Locate the cell with the specified text and output its (X, Y) center coordinate. 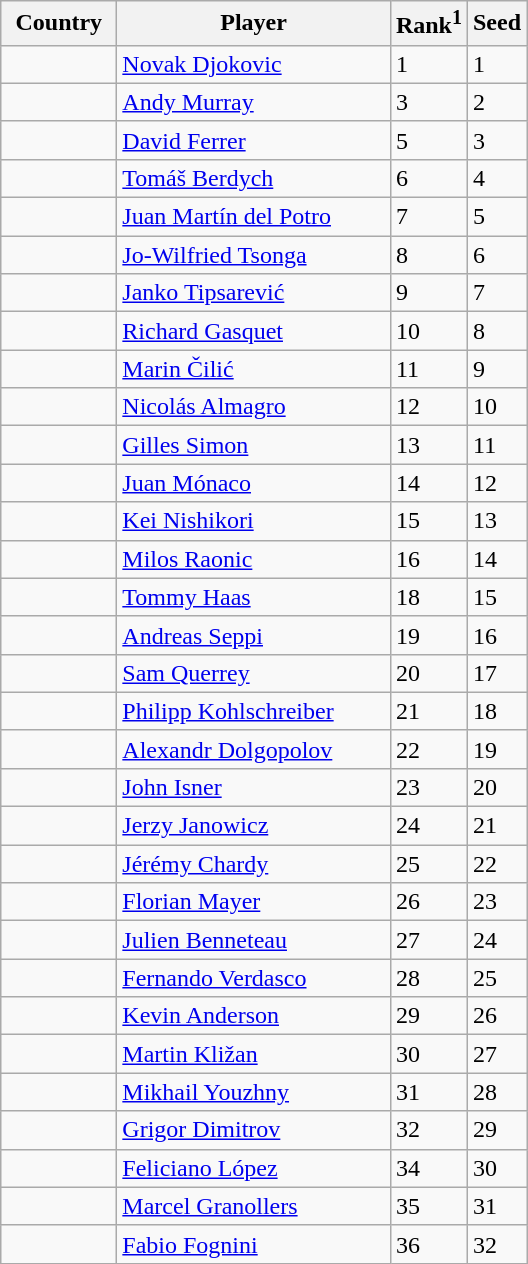
Tomáš Berdych (254, 178)
Juan Mónaco (254, 483)
Florian Mayer (254, 902)
Marcel Granollers (254, 1206)
Andy Murray (254, 102)
Player (254, 24)
4 (496, 178)
Andreas Seppi (254, 635)
Janko Tipsarević (254, 293)
2 (496, 102)
Marin Čilić (254, 369)
Julien Benneteau (254, 940)
Mikhail Youzhny (254, 1092)
17 (496, 673)
John Isner (254, 787)
Milos Raonic (254, 559)
Novak Djokovic (254, 64)
Grigor Dimitrov (254, 1130)
Fernando Verdasco (254, 978)
Nicolás Almagro (254, 407)
Tommy Haas (254, 597)
34 (428, 1168)
Kei Nishikori (254, 521)
Rank1 (428, 24)
Martin Kližan (254, 1054)
Jo-Wilfried Tsonga (254, 255)
Jerzy Janowicz (254, 826)
Country (59, 24)
Fabio Fognini (254, 1244)
Feliciano López (254, 1168)
David Ferrer (254, 140)
Sam Querrey (254, 673)
Juan Martín del Potro (254, 217)
Richard Gasquet (254, 331)
Alexandr Dolgopolov (254, 749)
Kevin Anderson (254, 1016)
36 (428, 1244)
35 (428, 1206)
Philipp Kohlschreiber (254, 711)
Jérémy Chardy (254, 864)
Seed (496, 24)
Gilles Simon (254, 445)
